Detect which cell encompasses the target text, then output its [X, Y] center coordinate. 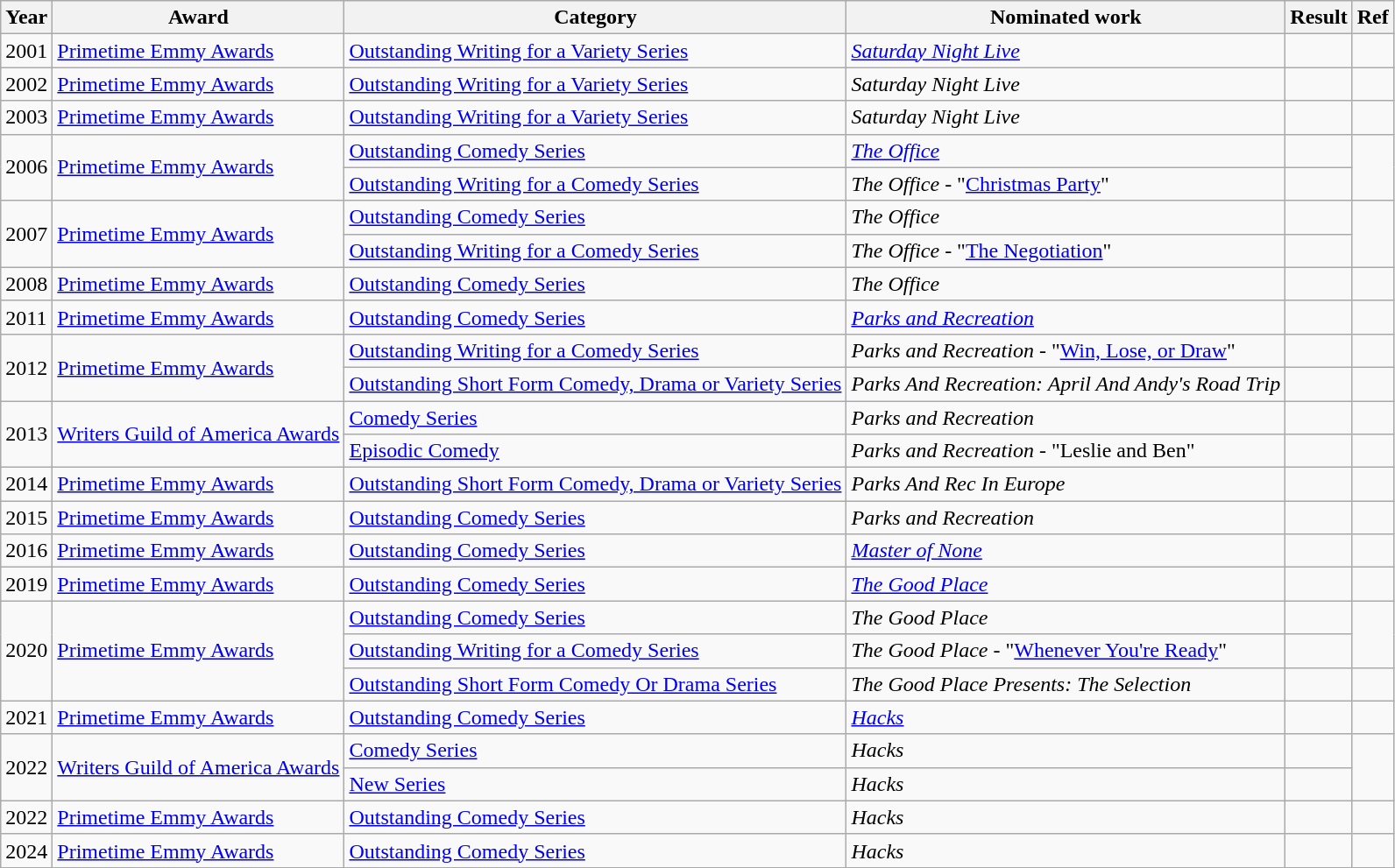
Nominated work [1066, 18]
2006 [26, 167]
Award [198, 18]
2007 [26, 234]
2019 [26, 584]
New Series [596, 784]
2020 [26, 651]
Parks and Recreation - "Win, Lose, or Draw" [1066, 350]
2021 [26, 717]
Result [1319, 18]
2014 [26, 484]
Parks And Rec In Europe [1066, 484]
Master of None [1066, 551]
Year [26, 18]
2002 [26, 84]
Outstanding Short Form Comedy Or Drama Series [596, 684]
2003 [26, 117]
Parks And Recreation: April And Andy's Road Trip [1066, 384]
The Good Place Presents: The Selection [1066, 684]
Category [596, 18]
2008 [26, 284]
2015 [26, 518]
2024 [26, 850]
The Good Place - "Whenever You're Ready" [1066, 651]
Ref [1372, 18]
The Office - "The Negotiation" [1066, 251]
2016 [26, 551]
Episodic Comedy [596, 451]
The Office - "Christmas Party" [1066, 184]
2013 [26, 434]
2011 [26, 317]
Parks and Recreation - "Leslie and Ben" [1066, 451]
2012 [26, 367]
2001 [26, 51]
